Extract the [X, Y] coordinate from the center of the cell holding the provided text.  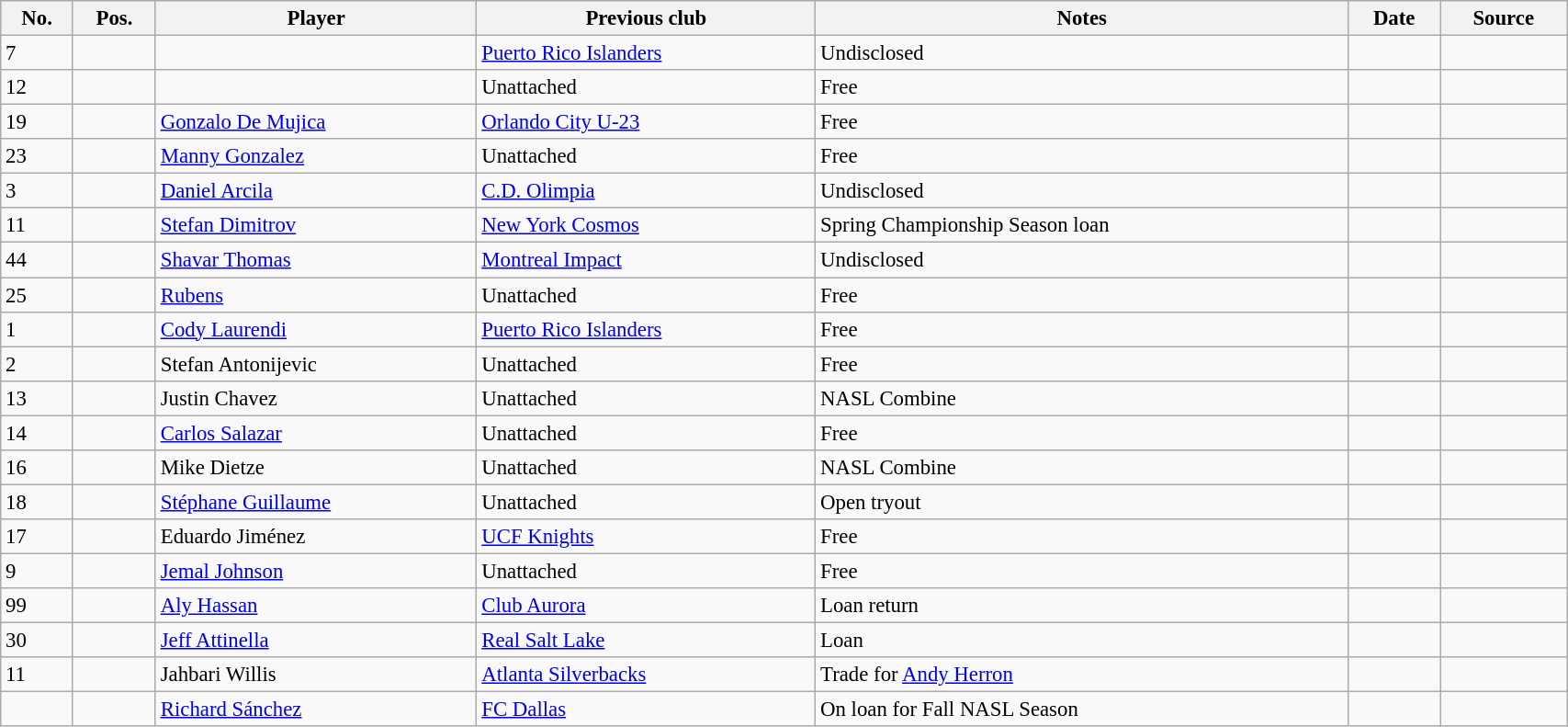
Stéphane Guillaume [316, 502]
Mike Dietze [316, 468]
Source [1504, 18]
Richard Sánchez [316, 710]
44 [37, 260]
Player [316, 18]
12 [37, 87]
Trade for Andy Herron [1082, 675]
Montreal Impact [647, 260]
30 [37, 641]
17 [37, 537]
New York Cosmos [647, 225]
Stefan Antonijevic [316, 364]
2 [37, 364]
Stefan Dimitrov [316, 225]
3 [37, 191]
Aly Hassan [316, 606]
9 [37, 571]
Loan return [1082, 606]
99 [37, 606]
13 [37, 398]
Jahbari Willis [316, 675]
Real Salt Lake [647, 641]
23 [37, 156]
7 [37, 53]
Date [1394, 18]
C.D. Olimpia [647, 191]
Previous club [647, 18]
25 [37, 295]
19 [37, 122]
Loan [1082, 641]
Pos. [114, 18]
Eduardo Jiménez [316, 537]
Daniel Arcila [316, 191]
Jeff Attinella [316, 641]
FC Dallas [647, 710]
Open tryout [1082, 502]
Orlando City U-23 [647, 122]
No. [37, 18]
Notes [1082, 18]
Spring Championship Season loan [1082, 225]
Gonzalo De Mujica [316, 122]
Jemal Johnson [316, 571]
Rubens [316, 295]
1 [37, 329]
14 [37, 433]
Cody Laurendi [316, 329]
Atlanta Silverbacks [647, 675]
18 [37, 502]
Justin Chavez [316, 398]
Shavar Thomas [316, 260]
Club Aurora [647, 606]
Carlos Salazar [316, 433]
Manny Gonzalez [316, 156]
16 [37, 468]
On loan for Fall NASL Season [1082, 710]
UCF Knights [647, 537]
